Identify which cell holds the provided text, then report its [x, y] central coordinate. 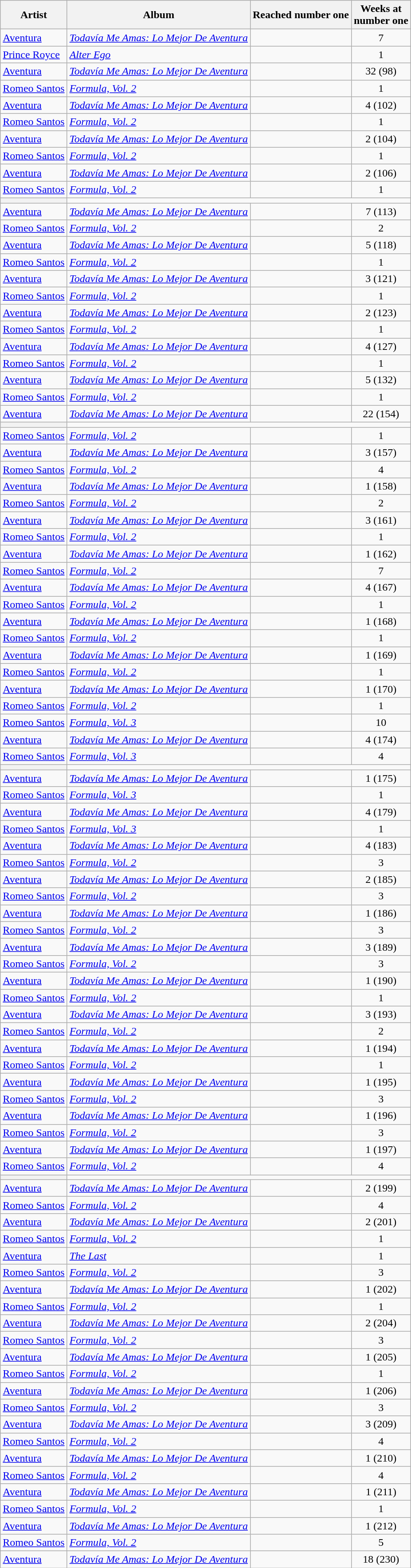
1 (205) [381, 1357]
1 (211) [381, 1492]
1 (206) [381, 1391]
4 (174) [381, 739]
32 (98) [381, 71]
The Last [159, 1255]
2 (199) [381, 1188]
5 [381, 1543]
2 (106) [381, 172]
10 [381, 722]
3 (161) [381, 520]
Weeks atnumber one [381, 15]
Prince Royce [34, 55]
2 (201) [381, 1222]
3 (121) [381, 279]
4 (127) [381, 346]
1 (169) [381, 655]
1 (175) [381, 778]
1 (162) [381, 554]
1 (212) [381, 1526]
7 (113) [381, 212]
Artist [34, 15]
1 (186) [381, 913]
1 (158) [381, 486]
5 (118) [381, 245]
4 (183) [381, 846]
1 (197) [381, 1149]
2 (185) [381, 879]
3 (157) [381, 452]
4 (167) [381, 588]
1 (202) [381, 1290]
1 (168) [381, 621]
1 (170) [381, 689]
3 (209) [381, 1424]
1 (196) [381, 1116]
3 (193) [381, 1015]
1 (195) [381, 1082]
3 (189) [381, 947]
4 (179) [381, 812]
5 (132) [381, 380]
2 (123) [381, 313]
2 (204) [381, 1323]
1 (194) [381, 1048]
1 (210) [381, 1458]
1 (190) [381, 980]
22 (154) [381, 414]
2 (104) [381, 139]
Reached number one [301, 15]
Album [159, 15]
Alter Ego [159, 55]
18 (230) [381, 1560]
4 (102) [381, 105]
